Locate the cell with the specified text and output its [X, Y] center coordinate. 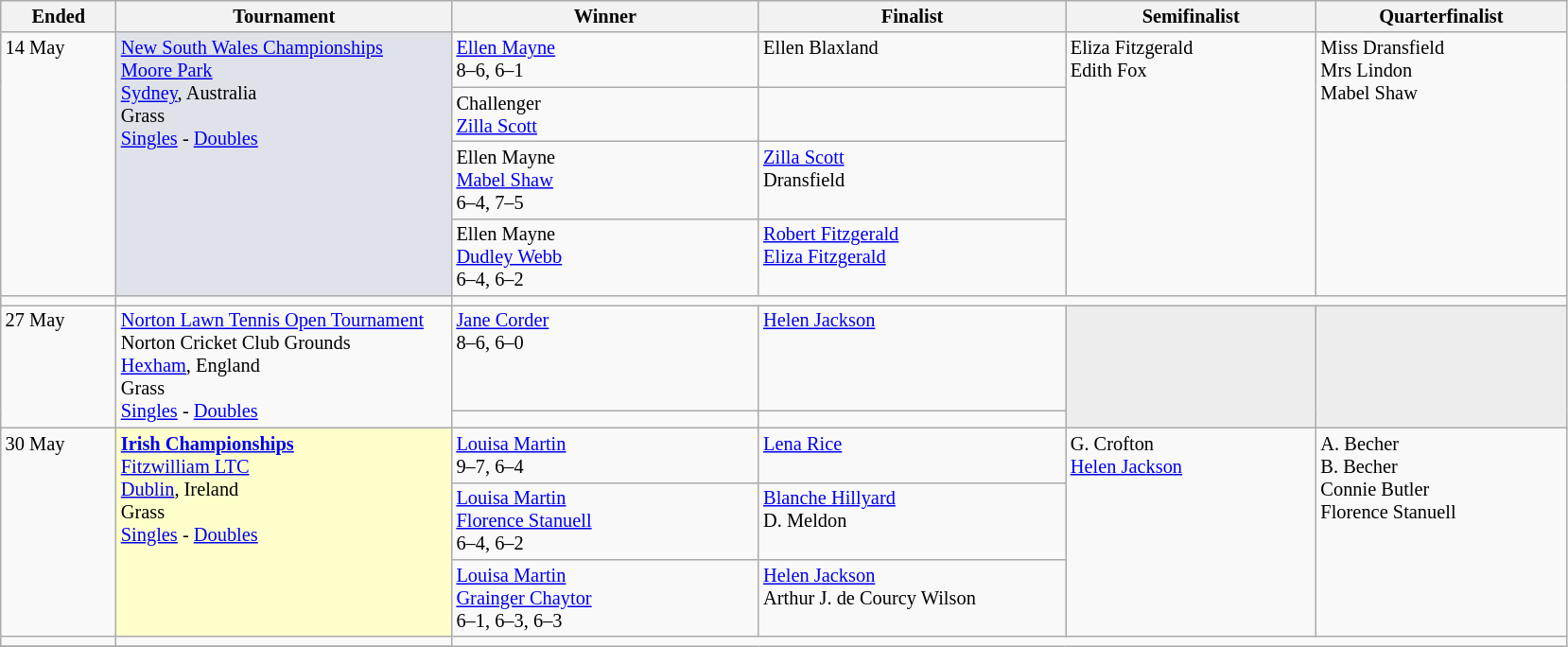
Jane Corder8–6, 6–0 [605, 358]
Louisa Martin Grainger Chaytor6–1, 6–3, 6–3 [605, 598]
Quarterfinalist [1441, 16]
Ellen Mayne Mabel Shaw6–4, 7–5 [605, 180]
A. Becher B. Becher Connie Butler Florence Stanuell [1441, 532]
Helen Jackson Arthur J. de Courcy Wilson [912, 598]
27 May [59, 366]
Irish ChampionshipsFitzwilliam LTCDublin, IrelandGrassSingles - Doubles [284, 532]
Ellen Blaxland [912, 60]
Finalist [912, 16]
Semifinalist [1192, 16]
Ellen Mayne8–6, 6–1 [605, 60]
Ellen Mayne Dudley Webb6–4, 6–2 [605, 257]
Ended [59, 16]
Lena Rice [912, 455]
Blanche Hillyard D. Meldon [912, 521]
G. Crofton Helen Jackson [1192, 532]
Tournament [284, 16]
Robert Fitzgerald Eliza Fitzgerald [912, 257]
Norton Lawn Tennis Open TournamentNorton Cricket Club GroundsHexham, EnglandGrassSingles - Doubles [284, 366]
Eliza Fitzgerald Edith Fox [1192, 165]
Miss Dransfield Mrs Lindon Mabel Shaw [1441, 165]
Helen Jackson [912, 358]
Winner [605, 16]
Louisa Martin Florence Stanuell6–4, 6–2 [605, 521]
30 May [59, 532]
Challenger Zilla Scott [605, 114]
New South Wales ChampionshipsMoore Park Sydney, AustraliaGrassSingles - Doubles [284, 165]
Louisa Martin9–7, 6–4 [605, 455]
14 May [59, 165]
Zilla Scott Dransfield [912, 180]
